Determine the (x, y) coordinate at the center of the cell enclosing the given text.  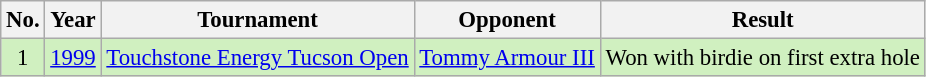
Won with birdie on first extra hole (762, 58)
Tournament (258, 20)
Touchstone Energy Tucson Open (258, 58)
1 (23, 58)
No. (23, 20)
Result (762, 20)
Opponent (507, 20)
Year (73, 20)
1999 (73, 58)
Tommy Armour III (507, 58)
